From the cell containing the given text, extract its center point as (X, Y) coordinate. 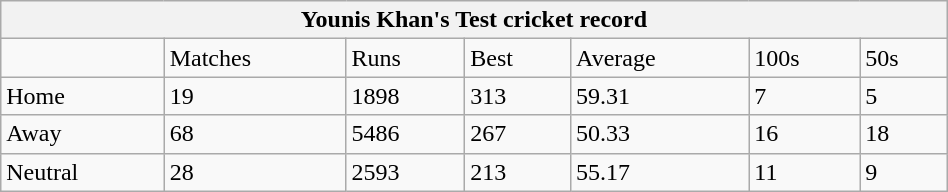
2593 (406, 172)
55.17 (660, 172)
Average (660, 58)
5486 (406, 134)
1898 (406, 96)
267 (518, 134)
100s (804, 58)
Younis Khan's Test cricket record (474, 20)
19 (255, 96)
16 (804, 134)
68 (255, 134)
50.33 (660, 134)
5 (904, 96)
Neutral (82, 172)
313 (518, 96)
50s (904, 58)
59.31 (660, 96)
Best (518, 58)
Matches (255, 58)
Home (82, 96)
Runs (406, 58)
7 (804, 96)
213 (518, 172)
Away (82, 134)
28 (255, 172)
9 (904, 172)
11 (804, 172)
18 (904, 134)
